Extract the [x, y] coordinate from the center of the cell holding the provided text.  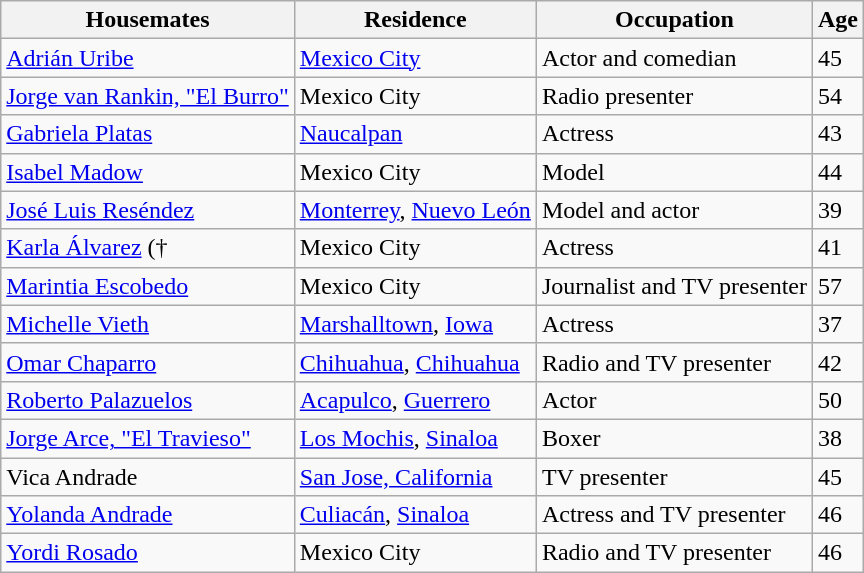
San Jose, California [415, 477]
Naucalpan [415, 134]
Roberto Palazuelos [148, 400]
43 [838, 134]
Jorge van Rankin, "El Burro" [148, 96]
Chihuahua, Chihuahua [415, 362]
Actor [674, 400]
Radio presenter [674, 96]
Journalist and TV presenter [674, 286]
Monterrey, Nuevo León [415, 210]
Yordi Rosado [148, 553]
Omar Chaparro [148, 362]
Acapulco, Guerrero [415, 400]
Gabriela Platas [148, 134]
Residence [415, 20]
Age [838, 20]
42 [838, 362]
Karla Álvarez († [148, 248]
Adrián Uribe [148, 58]
44 [838, 172]
50 [838, 400]
Housemates [148, 20]
Model and actor [674, 210]
Michelle Vieth [148, 324]
Actress and TV presenter [674, 515]
54 [838, 96]
Los Mochis, Sinaloa [415, 438]
Marshalltown, Iowa [415, 324]
Boxer [674, 438]
Culiacán, Sinaloa [415, 515]
Vica Andrade [148, 477]
Marintia Escobedo [148, 286]
Yolanda Andrade [148, 515]
37 [838, 324]
Jorge Arce, "El Travieso" [148, 438]
Isabel Madow [148, 172]
Actor and comedian [674, 58]
Occupation [674, 20]
38 [838, 438]
Model [674, 172]
57 [838, 286]
José Luis Reséndez [148, 210]
39 [838, 210]
41 [838, 248]
TV presenter [674, 477]
